From the cell containing the given text, extract its center point as [X, Y] coordinate. 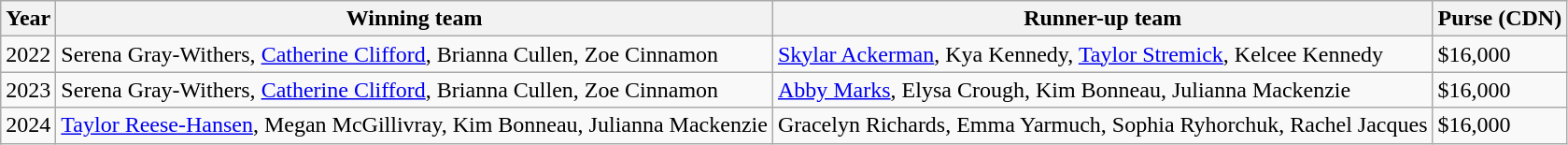
Taylor Reese-Hansen, Megan McGillivray, Kim Bonneau, Julianna Mackenzie [415, 125]
Purse (CDN) [1500, 19]
2024 [28, 125]
Runner-up team [1102, 19]
2023 [28, 90]
Abby Marks, Elysa Crough, Kim Bonneau, Julianna Mackenzie [1102, 90]
Skylar Ackerman, Kya Kennedy, Taylor Stremick, Kelcee Kennedy [1102, 54]
Year [28, 19]
Winning team [415, 19]
Gracelyn Richards, Emma Yarmuch, Sophia Ryhorchuk, Rachel Jacques [1102, 125]
2022 [28, 54]
